Return (x, y) of the center of cell containing provided text 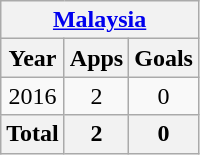
Goals (164, 58)
Malaysia (100, 20)
Apps (96, 58)
2016 (33, 96)
Year (33, 58)
Total (33, 134)
